Determine the (X, Y) coordinate at the center of the cell enclosing the given text.  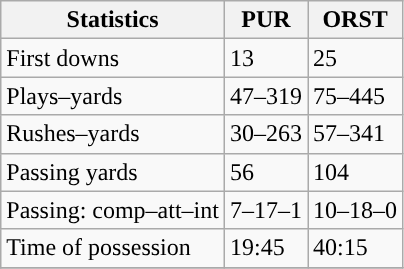
47–319 (266, 96)
75–445 (356, 96)
13 (266, 58)
First downs (113, 58)
19:45 (266, 248)
7–17–1 (266, 210)
Passing: comp–att–int (113, 210)
Time of possession (113, 248)
Statistics (113, 20)
ORST (356, 20)
25 (356, 58)
10–18–0 (356, 210)
57–341 (356, 134)
56 (266, 172)
40:15 (356, 248)
Plays–yards (113, 96)
Passing yards (113, 172)
PUR (266, 20)
104 (356, 172)
Rushes–yards (113, 134)
30–263 (266, 134)
